Find where the given text appears and provide that cell's center as (x, y) coordinate. 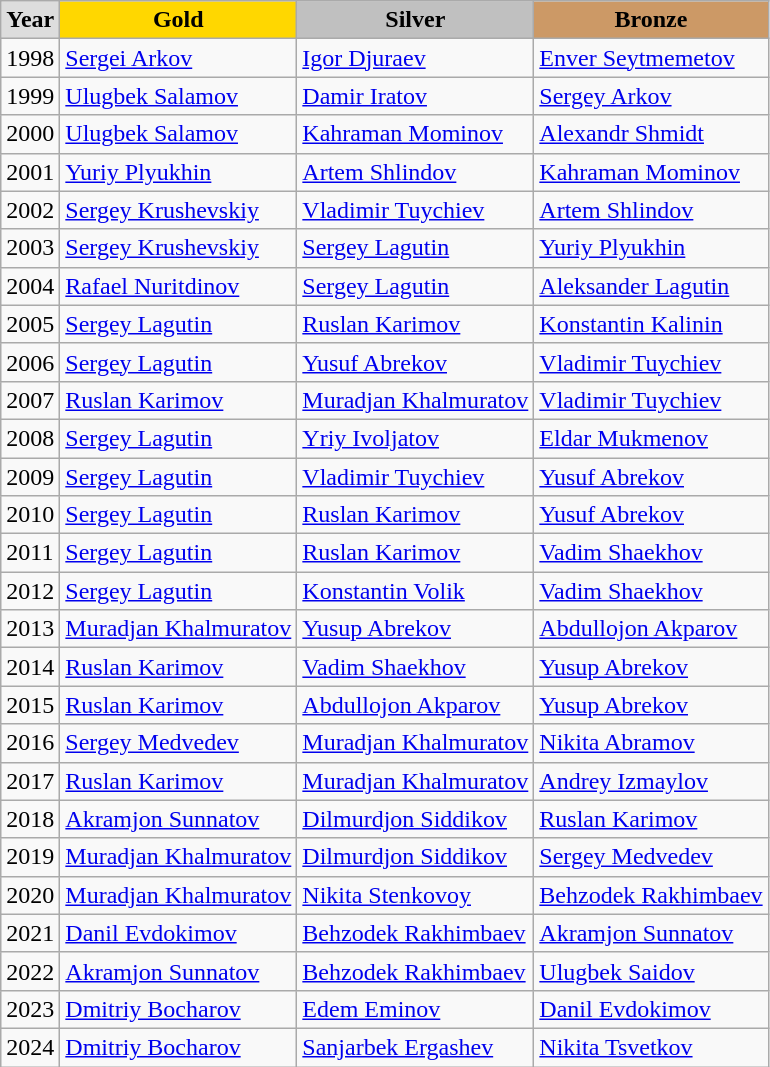
2002 (30, 210)
2001 (30, 172)
2004 (30, 286)
Edem Eminov (416, 1009)
2017 (30, 781)
2007 (30, 400)
Konstantin Kalinin (651, 324)
2008 (30, 438)
2014 (30, 667)
Ulugbek Saidov (651, 971)
Bronze (651, 20)
Aleksander Lagutin (651, 286)
Rafael Nuritdinov (178, 286)
Enver Seytmemetov (651, 58)
2006 (30, 362)
Nikita Tsvetkov (651, 1047)
2022 (30, 971)
Gold (178, 20)
Sergey Arkov (651, 96)
2023 (30, 1009)
2024 (30, 1047)
Damir Iratov (416, 96)
Eldar Mukmenov (651, 438)
Sergei Arkov (178, 58)
Sanjarbek Ergashev (416, 1047)
2016 (30, 743)
Nikita Stenkovoy (416, 895)
2013 (30, 629)
Year (30, 20)
2009 (30, 477)
2010 (30, 515)
Igor Djuraev (416, 58)
1998 (30, 58)
Konstantin Volik (416, 591)
2021 (30, 933)
1999 (30, 96)
2011 (30, 553)
Andrey Izmaylov (651, 781)
2018 (30, 819)
Yriy Ivoljatov (416, 438)
2005 (30, 324)
2015 (30, 705)
2012 (30, 591)
Nikita Abramov (651, 743)
Alexandr Shmidt (651, 134)
2003 (30, 248)
2000 (30, 134)
Silver (416, 20)
2020 (30, 895)
2019 (30, 857)
